Return [X, Y] of the center of cell containing provided text 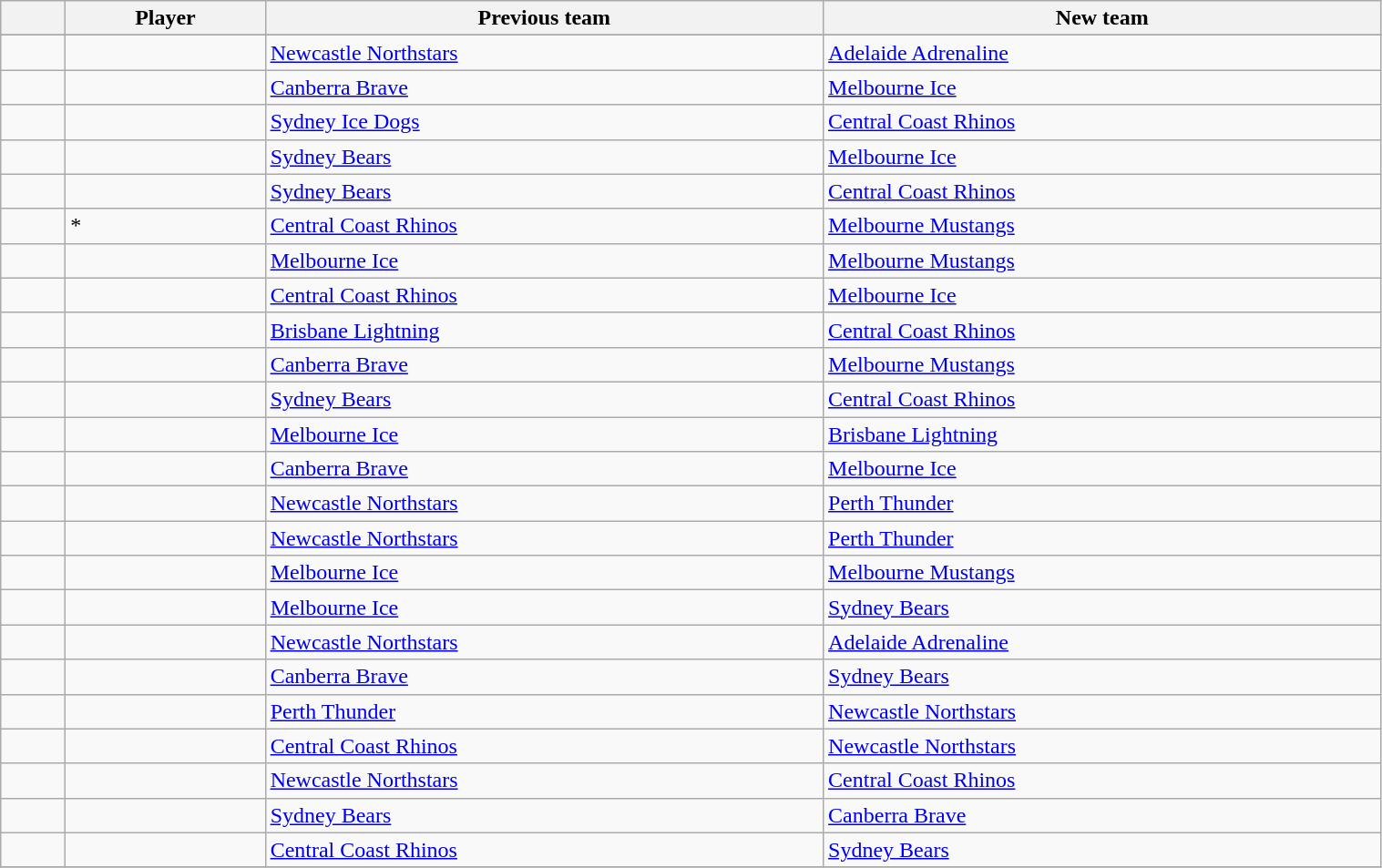
Sydney Ice Dogs [544, 122]
Player [166, 18]
Previous team [544, 18]
New team [1102, 18]
* [166, 226]
